Return the (x, y) coordinate for the center point of the cell that contains the specified text.  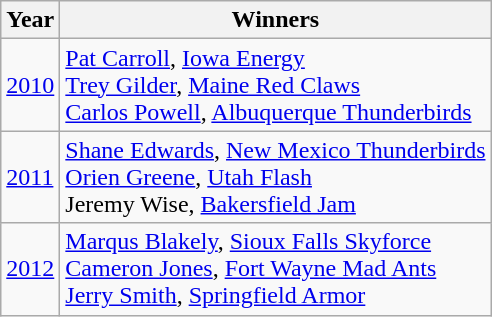
2010 (30, 85)
Shane Edwards, New Mexico ThunderbirdsOrien Greene, Utah FlashJeremy Wise, Bakersfield Jam (276, 177)
Winners (276, 20)
2011 (30, 177)
Year (30, 20)
Pat Carroll, Iowa EnergyTrey Gilder, Maine Red ClawsCarlos Powell, Albuquerque Thunderbirds (276, 85)
Marqus Blakely, Sioux Falls SkyforceCameron Jones, Fort Wayne Mad AntsJerry Smith, Springfield Armor (276, 269)
2012 (30, 269)
